Extract the (x, y) coordinate from the center of the cell holding the provided text.  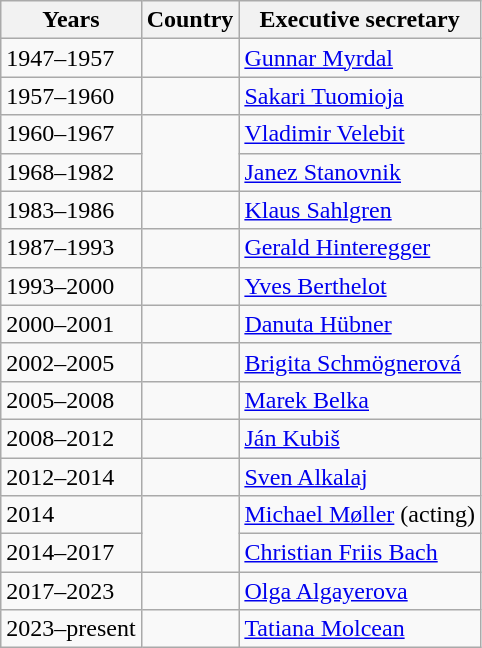
Years (71, 20)
Danuta Hübner (360, 324)
2023–present (71, 629)
Vladimir Velebit (360, 134)
2014–2017 (71, 553)
2000–2001 (71, 324)
Gerald Hinteregger (360, 248)
1957–1960 (71, 96)
Gunnar Myrdal (360, 58)
Brigita Schmögnerová (360, 362)
Janez Stanovnik (360, 172)
2012–2014 (71, 477)
1947–1957 (71, 58)
Sakari Tuomioja (360, 96)
Country (190, 20)
Michael Møller (acting) (360, 515)
Sven Alkalaj (360, 477)
Tatiana Molcean (360, 629)
1987–1993 (71, 248)
Olga Algayerova (360, 591)
Klaus Sahlgren (360, 210)
Christian Friis Bach (360, 553)
1968–1982 (71, 172)
Executive secretary (360, 20)
2017–2023 (71, 591)
2002–2005 (71, 362)
1960–1967 (71, 134)
1983–1986 (71, 210)
2008–2012 (71, 438)
2005–2008 (71, 400)
Yves Berthelot (360, 286)
Marek Belka (360, 400)
1993–2000 (71, 286)
2014 (71, 515)
Ján Kubiš (360, 438)
